Provide the [x, y] coordinate of the cell's center where the given text is located.  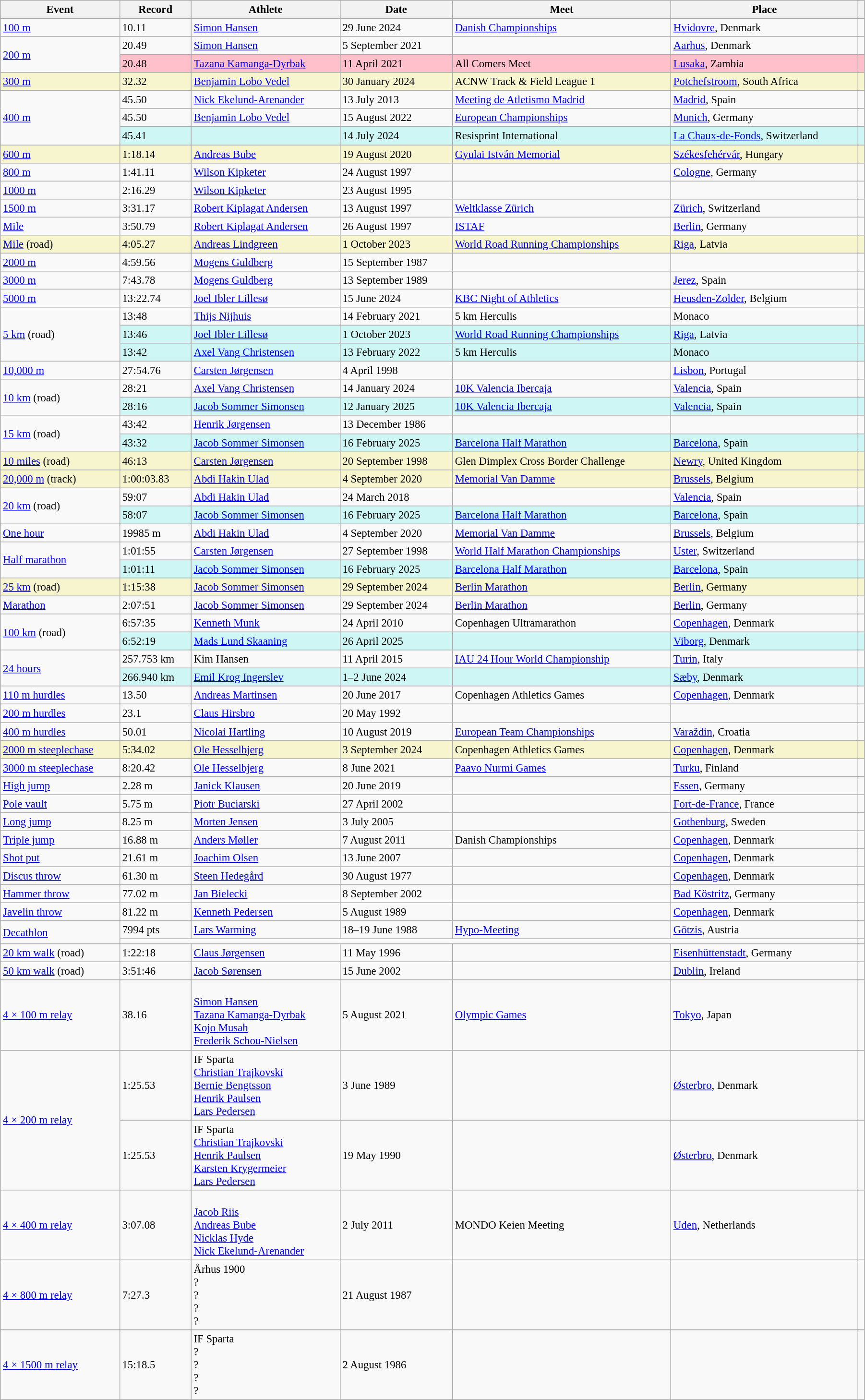
50 km walk (road) [60, 971]
Zürich, Switzerland [765, 208]
25 km (road) [60, 587]
50.01 [156, 732]
5.75 m [156, 804]
Kenneth Munk [265, 623]
KBC Night of Athletics [562, 298]
2:16.29 [156, 190]
19985 m [156, 533]
1:15:38 [156, 587]
Jacob RiisAndreas BubeNicklas HydeNick Ekelund-Arenander [265, 1225]
ISTAF [562, 226]
11 April 2015 [396, 659]
7:43.78 [156, 280]
Janick Klausen [265, 785]
20.49 [156, 46]
5 September 2021 [396, 46]
Kim Hansen [265, 659]
3 July 2005 [396, 822]
Claus Jørgensen [265, 953]
4 April 1998 [396, 371]
20 June 2017 [396, 696]
58:07 [156, 515]
Gyulai István Memorial [562, 154]
10.11 [156, 28]
2 July 2011 [396, 1225]
13:22.74 [156, 298]
28:21 [156, 388]
13 December 1986 [396, 425]
19 August 2020 [396, 154]
Kenneth Pedersen [265, 912]
257.753 km [156, 659]
Hypo-Meeting [562, 930]
Andreas Martinsen [265, 696]
Jerez, Spain [765, 280]
81.22 m [156, 912]
13.50 [156, 696]
3000 m [60, 280]
2000 m [60, 262]
4 × 200 m relay [60, 1120]
Cologne, Germany [765, 172]
10 August 2019 [396, 732]
30 January 2024 [396, 82]
30 August 1977 [396, 876]
1:01:55 [156, 551]
16.88 m [156, 840]
Gothenburg, Sweden [765, 822]
26 April 2025 [396, 641]
38.16 [156, 1015]
15 September 1987 [396, 262]
200 m hurdles [60, 713]
8.25 m [156, 822]
One hour [60, 533]
400 m [60, 118]
Varaždin, Croatia [765, 732]
19 May 1990 [396, 1155]
Newry, United Kingdom [765, 461]
5:34.02 [156, 749]
Andreas Bube [265, 154]
3000 m steeplechase [60, 768]
15 June 2002 [396, 971]
24 hours [60, 668]
Jacob Sørensen [265, 971]
IAU 24 Hour World Championship [562, 659]
13:48 [156, 316]
24 April 2010 [396, 623]
Javelin throw [60, 912]
18–19 June 1988 [396, 930]
Claus Hirsbro [265, 713]
23 August 1995 [396, 190]
29 June 2024 [396, 28]
Uden, Netherlands [765, 1225]
3 September 2024 [396, 749]
Tazana Kamanga-Dyrbak [265, 64]
5 August 1989 [396, 912]
100 m [60, 28]
All Comers Meet [562, 64]
11 April 2021 [396, 64]
11 May 1996 [396, 953]
7994 pts [156, 930]
20 June 2019 [396, 785]
Mads Lund Skaaning [265, 641]
2:07:51 [156, 605]
4 × 400 m relay [60, 1225]
Uster, Switzerland [765, 551]
Århus 1900???? [265, 1295]
26 August 1997 [396, 226]
Joachim Olsen [265, 858]
Glen Dimplex Cross Border Challenge [562, 461]
Triple jump [60, 840]
Munich, Germany [765, 118]
8 June 2021 [396, 768]
4 × 1500 m relay [60, 1365]
Athlete [265, 10]
Fort-de-France, France [765, 804]
IF SpartaChristian TrajkovskiBernie BengtssonHenrik PaulsenLars Pedersen [265, 1085]
Emil Krog Ingerslev [265, 677]
European Team Championships [562, 732]
5000 m [60, 298]
15 km (road) [60, 434]
8:20.42 [156, 768]
Turku, Finland [765, 768]
21 August 1987 [396, 1295]
4:59.56 [156, 262]
15:18.5 [156, 1365]
Thijs Nijhuis [265, 316]
27:54.76 [156, 371]
1:41.11 [156, 172]
13 July 2013 [396, 100]
Long jump [60, 822]
1500 m [60, 208]
5 km (road) [60, 334]
32.32 [156, 82]
24 March 2018 [396, 497]
20.48 [156, 64]
10 km (road) [60, 398]
1:00:03.83 [156, 479]
2.28 m [156, 785]
MONDO Keien Meeting [562, 1225]
4:05.27 [156, 244]
7 August 2011 [396, 840]
3:50.79 [156, 226]
Date [396, 10]
28:16 [156, 407]
Mile (road) [60, 244]
20 km (road) [60, 506]
IF Sparta???? [265, 1365]
1–2 June 2024 [396, 677]
15 August 2022 [396, 118]
Pole vault [60, 804]
Steen Hedegård [265, 876]
13 September 1989 [396, 280]
Place [765, 10]
La Chaux-de-Fonds, Switzerland [765, 136]
Anders Møller [265, 840]
3 June 1989 [396, 1085]
Lars Warming [265, 930]
Dublin, Ireland [765, 971]
Lusaka, Zambia [765, 64]
23.1 [156, 713]
14 February 2021 [396, 316]
5 August 2021 [396, 1015]
Meet [562, 10]
Piotr Buciarski [265, 804]
IF SpartaChristian TrajkovskiHenrik PaulsenKarsten KrygermeierLars Pedersen [265, 1155]
Viborg, Denmark [765, 641]
20 September 1998 [396, 461]
45.41 [156, 136]
Morten Jensen [265, 822]
266.940 km [156, 677]
100 km (road) [60, 632]
Madrid, Spain [765, 100]
Tokyo, Japan [765, 1015]
4 × 100 m relay [60, 1015]
7:27.3 [156, 1295]
110 m hurdles [60, 696]
200 m [60, 55]
Aarhus, Denmark [765, 46]
1:18.14 [156, 154]
World Half Marathon Championships [562, 551]
77.02 m [156, 894]
Essen, Germany [765, 785]
8 September 2002 [396, 894]
European Championships [562, 118]
Hvidovre, Denmark [765, 28]
3:07.08 [156, 1225]
Shot put [60, 858]
21.61 m [156, 858]
12 January 2025 [396, 407]
59:07 [156, 497]
20 May 1992 [396, 713]
Paavo Nurmi Games [562, 768]
Discus throw [60, 876]
Jan Bielecki [265, 894]
Event [60, 10]
High jump [60, 785]
6:57:35 [156, 623]
Turin, Italy [765, 659]
Mile [60, 226]
13 August 1997 [396, 208]
Lisbon, Portugal [765, 371]
4 × 800 m relay [60, 1295]
1:01:11 [156, 569]
13:42 [156, 352]
Resisprint International [562, 136]
3:51:46 [156, 971]
Henrik Jørgensen [265, 425]
10,000 m [60, 371]
Potchefstroom, South Africa [765, 82]
Sæby, Denmark [765, 677]
Copenhagen Ultramarathon [562, 623]
6:52:19 [156, 641]
14 January 2024 [396, 388]
13 June 2007 [396, 858]
Andreas Lindgreen [265, 244]
14 July 2024 [396, 136]
ACNW Track & Field League 1 [562, 82]
24 August 1997 [396, 172]
1000 m [60, 190]
13 February 2022 [396, 352]
27 April 2002 [396, 804]
800 m [60, 172]
27 September 1998 [396, 551]
Eisenhüttenstadt, Germany [765, 953]
Hammer throw [60, 894]
2 August 1986 [396, 1365]
Götzis, Austria [765, 930]
Olympic Games [562, 1015]
Heusden-Zolder, Belgium [765, 298]
43:32 [156, 443]
1:22:18 [156, 953]
Half marathon [60, 560]
600 m [60, 154]
Simon HansenTazana Kamanga-DyrbakKojo MusahFrederik Schou-Nielsen [265, 1015]
Record [156, 10]
20,000 m (track) [60, 479]
Decathlon [60, 932]
Nick Ekelund-Arenander [265, 100]
61.30 m [156, 876]
20 km walk (road) [60, 953]
Nicolai Hartling [265, 732]
Székesfehérvár, Hungary [765, 154]
46:13 [156, 461]
Meeting de Atletismo Madrid [562, 100]
Weltklasse Zürich [562, 208]
2000 m steeplechase [60, 749]
43:42 [156, 425]
3:31.17 [156, 208]
15 June 2024 [396, 298]
10 miles (road) [60, 461]
Bad Köstritz, Germany [765, 894]
13:46 [156, 335]
400 m hurdles [60, 732]
300 m [60, 82]
Marathon [60, 605]
